Capture the cell that displays the provided text and extract its [x, y] central coordinate. 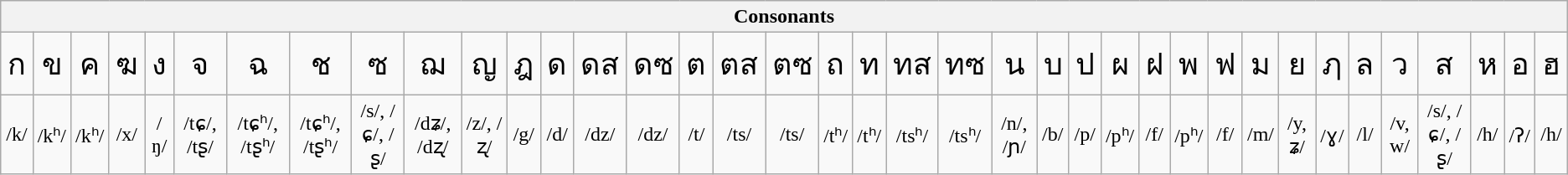
ส [1444, 64]
ว [1400, 64]
ช [320, 64]
ย [1297, 64]
/d/ [557, 134]
ค [90, 64]
/y, ʑ/ [1297, 134]
น [1014, 64]
/t/ [696, 134]
ม [1260, 64]
ก [17, 64]
ฮ [1551, 64]
ฦ [1332, 64]
ต [696, 64]
ท [869, 64]
ห [1488, 64]
/m/ [1260, 134]
ฟ [1225, 64]
ซ [379, 64]
ป [1085, 64]
/k/ [17, 134]
ตซ [792, 64]
อ [1519, 64]
ตส [739, 64]
พ [1189, 64]
ฎ [524, 64]
บ [1053, 64]
ดส [600, 64]
ญ [484, 64]
/v, w/ [1400, 134]
/g/ [524, 134]
/b/ [1053, 134]
/ŋ/ [159, 134]
ดซ [653, 64]
ข [52, 64]
ฆ [127, 64]
จ [199, 64]
ถ [836, 64]
ฝ [1154, 64]
ล [1364, 64]
ทส [912, 64]
/ɣ/ [1332, 134]
ด [557, 64]
ทซ [965, 64]
ฌ [433, 64]
/tɕ/, /tʂ/ [199, 134]
/z/, /ʐ/ [484, 134]
/ʔ/ [1519, 134]
/l/ [1364, 134]
/n/, /ɲ/ [1014, 134]
/p/ [1085, 134]
ฉ [258, 64]
Consonants [784, 17]
/x/ [127, 134]
/dʑ/, /dʐ/ [433, 134]
ผ [1119, 64]
ง [159, 64]
